Determine the [x, y] coordinate at the center of the cell enclosing the given text.  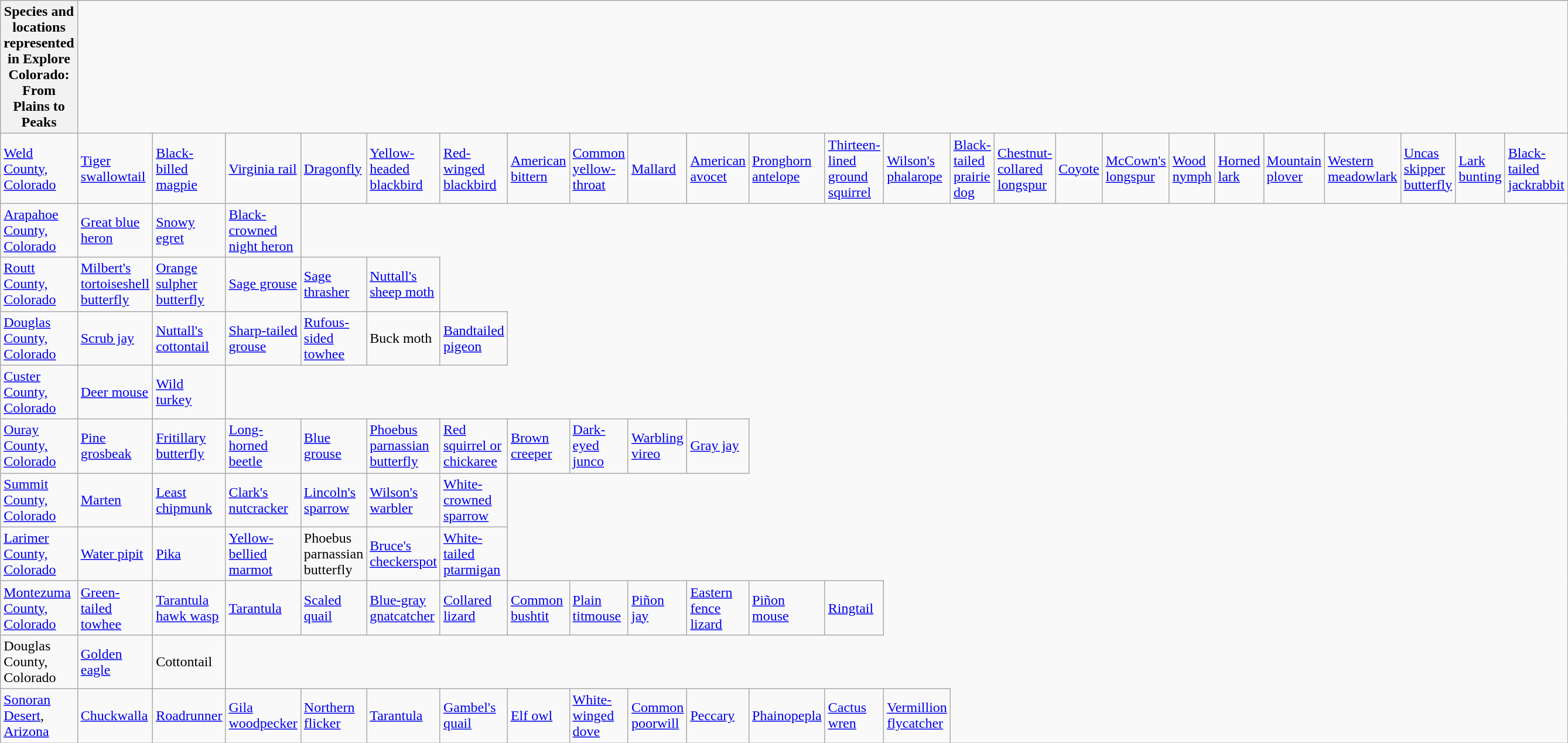
Roadrunner [189, 715]
American avocet [718, 169]
Uncas skipper butterfly [1428, 169]
Lark bunting [1480, 169]
Sage thrasher [333, 284]
Least chipmunk [189, 500]
Piñon jay [657, 608]
Eastern fence lizard [718, 608]
White-crowned sparrow [473, 500]
Plain titmouse [599, 608]
White-tailed ptarmigan [473, 554]
Arapahoe County, Colorado [39, 230]
McCown's longspur [1136, 169]
Larimer County, Colorado [39, 554]
Thirteen-lined ground squirrel [854, 169]
Blue-gray gnatcatcher [404, 608]
Chuckwalla [115, 715]
Sonoran Desert, Arizona [39, 715]
Collared lizard [473, 608]
Great blue heron [115, 230]
Black-billed magpie [189, 169]
Black-tailed jackrabbit [1536, 169]
Pine grosbeak [115, 446]
Dark-eyed junco [599, 446]
Pronghorn antelope [787, 169]
Deer mouse [115, 392]
Gila woodpecker [263, 715]
Tarantula hawk wasp [189, 608]
American bittern [538, 169]
Nuttall's cottontail [189, 338]
Wood nymph [1192, 169]
Bruce's checkerspot [404, 554]
Pika [189, 554]
Mallard [657, 169]
Piñon mouse [787, 608]
Warbling vireo [657, 446]
White-winged dove [599, 715]
Tiger swallowtail [115, 169]
Yellow-bellied marmot [263, 554]
Scrub jay [115, 338]
Elf owl [538, 715]
Common poorwill [657, 715]
Blue grouse [333, 446]
Ringtail [854, 608]
Bandtailed pigeon [473, 338]
Nuttall's sheep moth [404, 284]
Vermillion flycatcher [917, 715]
Gambel's quail [473, 715]
Routt County, Colorado [39, 284]
Ouray County, Colorado [39, 446]
Marten [115, 500]
Montezuma County, Colorado [39, 608]
Black-tailed prairie dog [972, 169]
Common bushtit [538, 608]
Summit County, Colorado [39, 500]
Scaled quail [333, 608]
Custer County, Colorado [39, 392]
Chestnut-collared longspur [1024, 169]
Phainopepla [787, 715]
Brown creeper [538, 446]
Orange sulpher butterfly [189, 284]
Western meadowlark [1362, 169]
Red-winged blackbird [473, 169]
Green-tailed towhee [115, 608]
Coyote [1079, 169]
Weld County, Colorado [39, 169]
Peccary [718, 715]
Horned lark [1239, 169]
Cottontail [189, 662]
Snowy egret [189, 230]
Lincoln's sparrow [333, 500]
Long-horned beetle [263, 446]
Virginia rail [263, 169]
Red squirrel or chickaree [473, 446]
Wilson's phalarope [917, 169]
Cactus wren [854, 715]
Buck moth [404, 338]
Species and locations represented in Explore Colorado: From Plains to Peaks [39, 67]
Black-crowned night heron [263, 230]
Wild turkey [189, 392]
Sharp-tailed grouse [263, 338]
Water pipit [115, 554]
Golden eagle [115, 662]
Common yellow-throat [599, 169]
Sage grouse [263, 284]
Rufous-sided towhee [333, 338]
Mountain plover [1294, 169]
Clark's nutcracker [263, 500]
Fritillary butterfly [189, 446]
Gray jay [718, 446]
Milbert's tortoiseshell butterfly [115, 284]
Northern flicker [333, 715]
Wilson's warbler [404, 500]
Yellow-headed blackbird [404, 169]
Dragonfly [333, 169]
